Extract the [x, y] coordinate from the center of the cell holding the provided text.  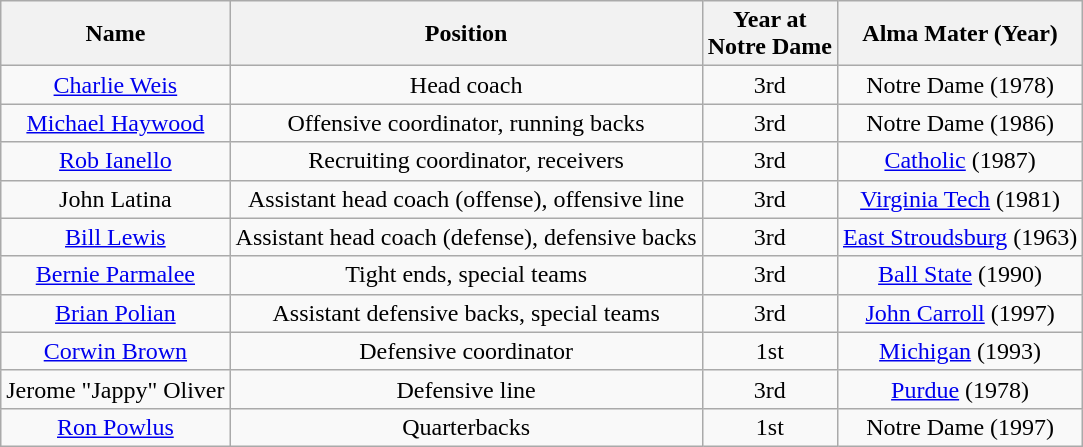
Year at Notre Dame [770, 34]
East Stroudsburg (1963) [960, 237]
Assistant defensive backs, special teams [466, 313]
Bernie Parmalee [116, 275]
Brian Polian [116, 313]
Notre Dame (1986) [960, 123]
Alma Mater (Year) [960, 34]
Offensive coordinator, running backs [466, 123]
Virginia Tech (1981) [960, 199]
Ron Powlus [116, 427]
Ball State (1990) [960, 275]
Rob Ianello [116, 161]
Name [116, 34]
Jerome "Jappy" Oliver [116, 389]
Assistant head coach (defense), defensive backs [466, 237]
Defensive coordinator [466, 351]
Assistant head coach (offense), offensive line [466, 199]
Notre Dame (1997) [960, 427]
Corwin Brown [116, 351]
Tight ends, special teams [466, 275]
Bill Lewis [116, 237]
John Carroll (1997) [960, 313]
Position [466, 34]
Purdue (1978) [960, 389]
Notre Dame (1978) [960, 85]
Recruiting coordinator, receivers [466, 161]
Quarterbacks [466, 427]
John Latina [116, 199]
Defensive line [466, 389]
Catholic (1987) [960, 161]
Michael Haywood [116, 123]
Head coach [466, 85]
Charlie Weis [116, 85]
Michigan (1993) [960, 351]
